Determine the [X, Y] coordinate at the center of the cell enclosing the given text.  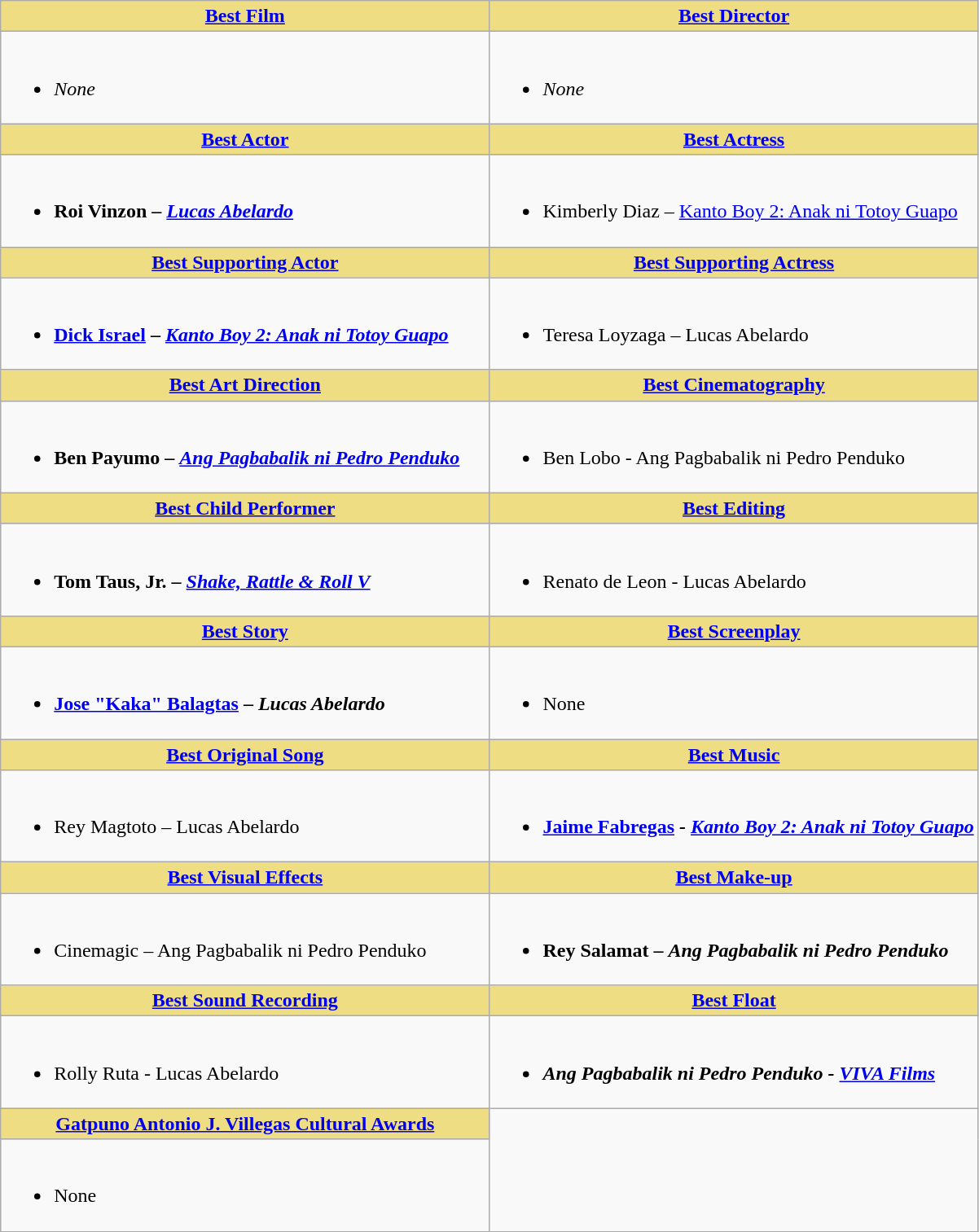
Tom Taus, Jr. – Shake, Rattle & Roll V [245, 570]
Gatpuno Antonio J. Villegas Cultural Awards [245, 1124]
Rolly Ruta - Lucas Abelardo [245, 1062]
Best Actor [245, 139]
Best Art Direction [245, 385]
Best Make-up [734, 878]
Best Supporting Actress [734, 262]
Rey Salamat – Ang Pagbabalik ni Pedro Penduko [734, 940]
Ben Payumo – Ang Pagbabalik ni Pedro Penduko [245, 446]
Best Child Performer [245, 508]
Best Story [245, 631]
Rey Magtoto – Lucas Abelardo [245, 816]
Kimberly Diaz – Kanto Boy 2: Anak ni Totoy Guapo [734, 200]
Best Sound Recording [245, 1001]
Ang Pagbabalik ni Pedro Penduko - VIVA Films [734, 1062]
Best Float [734, 1001]
Best Director [734, 16]
Best Actress [734, 139]
Jaime Fabregas - Kanto Boy 2: Anak ni Totoy Guapo [734, 816]
Renato de Leon - Lucas Abelardo [734, 570]
Ben Lobo - Ang Pagbabalik ni Pedro Penduko [734, 446]
Teresa Loyzaga – Lucas Abelardo [734, 324]
Best Screenplay [734, 631]
Best Film [245, 16]
Dick Israel – Kanto Boy 2: Anak ni Totoy Guapo [245, 324]
Best Original Song [245, 755]
Best Visual Effects [245, 878]
Cinemagic – Ang Pagbabalik ni Pedro Penduko [245, 940]
Best Cinematography [734, 385]
Jose "Kaka" Balagtas – Lucas Abelardo [245, 692]
Roi Vinzon – Lucas Abelardo [245, 200]
Best Music [734, 755]
Best Editing [734, 508]
Best Supporting Actor [245, 262]
